Return the (X, Y) coordinate for the center point of the cell that contains the specified text.  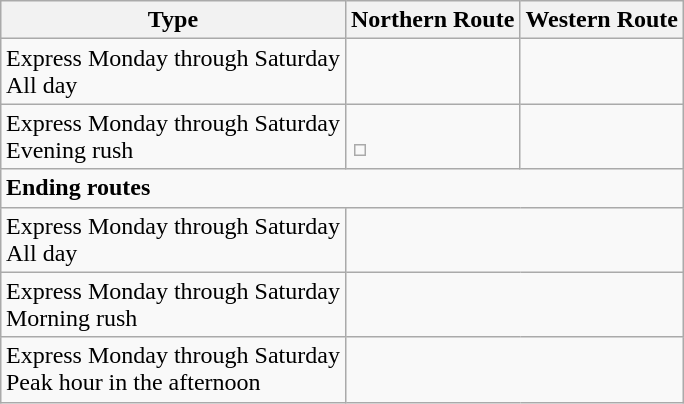
Northern Route (432, 20)
Express Monday through SaturdayMorning rush (172, 304)
Ending routes (342, 188)
Type (172, 20)
Express Monday through SaturdayPeak hour in the afternoon (172, 370)
Western Route (602, 20)
Express Monday through SaturdayEvening rush (172, 136)
